From the cell containing the given text, extract its center point as (x, y) coordinate. 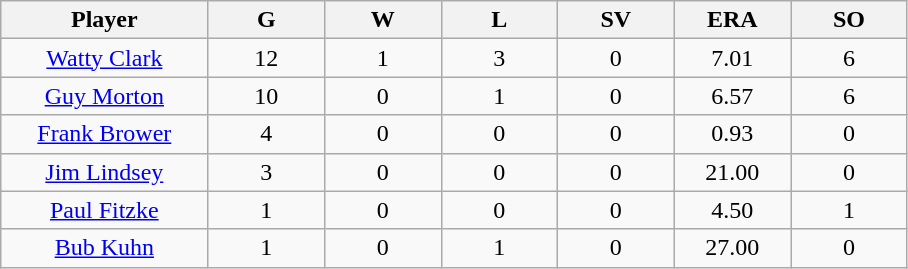
Player (104, 20)
0.93 (732, 134)
ERA (732, 20)
Jim Lindsey (104, 172)
27.00 (732, 248)
Watty Clark (104, 58)
6.57 (732, 96)
G (266, 20)
W (382, 20)
SV (616, 20)
Bub Kuhn (104, 248)
4 (266, 134)
Paul Fitzke (104, 210)
SO (850, 20)
Frank Brower (104, 134)
4.50 (732, 210)
Guy Morton (104, 96)
21.00 (732, 172)
7.01 (732, 58)
12 (266, 58)
10 (266, 96)
L (500, 20)
